Detect which cell encompasses the target text, then output its [x, y] center coordinate. 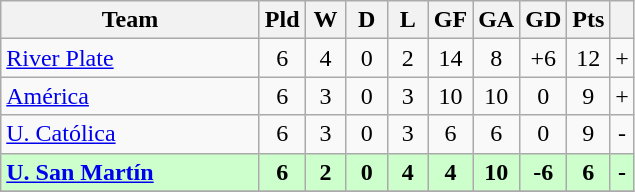
River Plate [130, 58]
Pts [588, 20]
U. Católica [130, 134]
14 [450, 58]
W [326, 20]
América [130, 96]
GA [496, 20]
Team [130, 20]
GD [544, 20]
U. San Martín [130, 172]
-6 [544, 172]
D [366, 20]
+6 [544, 58]
Pld [282, 20]
8 [496, 58]
L [408, 20]
12 [588, 58]
GF [450, 20]
